Determine the [X, Y] coordinate at the center of the cell enclosing the given text.  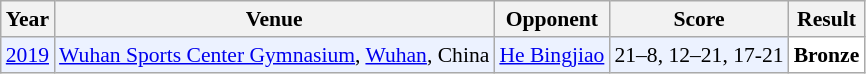
Wuhan Sports Center Gymnasium, Wuhan, China [274, 55]
21–8, 12–21, 17-21 [698, 55]
Opponent [552, 19]
Venue [274, 19]
Bronze [827, 55]
Result [827, 19]
Year [28, 19]
He Bingjiao [552, 55]
2019 [28, 55]
Score [698, 19]
